Return the (X, Y) coordinate for the center point of the cell that contains the specified text.  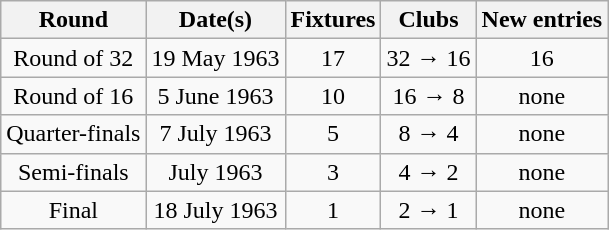
July 1963 (216, 172)
2 → 1 (428, 210)
18 July 1963 (216, 210)
5 June 1963 (216, 96)
7 July 1963 (216, 134)
Final (74, 210)
16 → 8 (428, 96)
Round of 32 (74, 58)
3 (333, 172)
Round (74, 20)
4 → 2 (428, 172)
Date(s) (216, 20)
Quarter-finals (74, 134)
1 (333, 210)
5 (333, 134)
8 → 4 (428, 134)
Fixtures (333, 20)
Semi-finals (74, 172)
19 May 1963 (216, 58)
Clubs (428, 20)
Round of 16 (74, 96)
New entries (542, 20)
16 (542, 58)
32 → 16 (428, 58)
10 (333, 96)
17 (333, 58)
